Detect which cell encompasses the target text, then output its (X, Y) center coordinate. 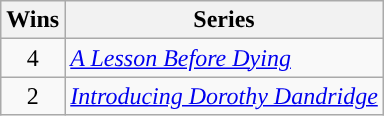
Wins (33, 20)
2 (33, 96)
4 (33, 58)
Introducing Dorothy Dandridge (224, 96)
Series (224, 20)
A Lesson Before Dying (224, 58)
